Find where the given text appears and provide that cell's center as (x, y) coordinate. 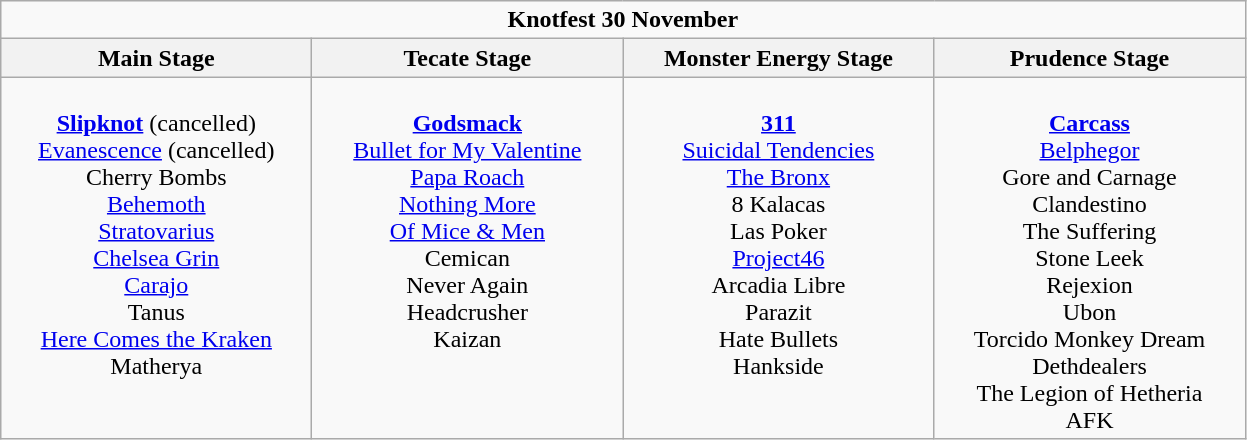
Godsmack Bullet for My Valentine Papa Roach Nothing More Of Mice & Men Cemican Never Again Headcrusher Kaizan (468, 258)
Prudence Stage (1090, 58)
Carcass Belphegor Gore and Carnage Clandestino The Suffering Stone Leek Rejexion Ubon Torcido Monkey Dream Dethdealers The Legion of Hetheria AFK (1090, 258)
Monster Energy Stage (778, 58)
311 Suicidal Tendencies The Bronx 8 Kalacas Las Poker Project46 Arcadia Libre Parazit Hate Bullets Hankside (778, 258)
Main Stage (156, 58)
Tecate Stage (468, 58)
Knotfest 30 November (623, 20)
Slipknot (cancelled) Evanescence (cancelled) Cherry Bombs Behemoth Stratovarius Chelsea Grin Carajo Tanus Here Comes the Kraken Matherya (156, 258)
